Identify which cell holds the provided text, then report its (X, Y) central coordinate. 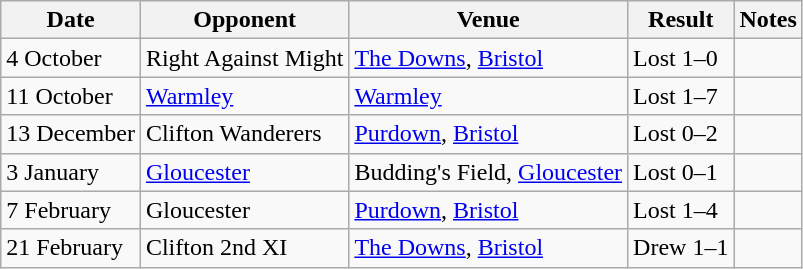
11 October (71, 96)
Lost 1–0 (681, 58)
Drew 1–1 (681, 248)
3 January (71, 172)
Lost 0–1 (681, 172)
Budding's Field, Gloucester (488, 172)
Right Against Might (244, 58)
Date (71, 20)
21 February (71, 248)
Clifton 2nd XI (244, 248)
Clifton Wanderers (244, 134)
Result (681, 20)
Lost 1–4 (681, 210)
Opponent (244, 20)
Lost 0–2 (681, 134)
Venue (488, 20)
4 October (71, 58)
Lost 1–7 (681, 96)
7 February (71, 210)
13 December (71, 134)
Notes (768, 20)
